Detect which cell encompasses the target text, then output its (x, y) center coordinate. 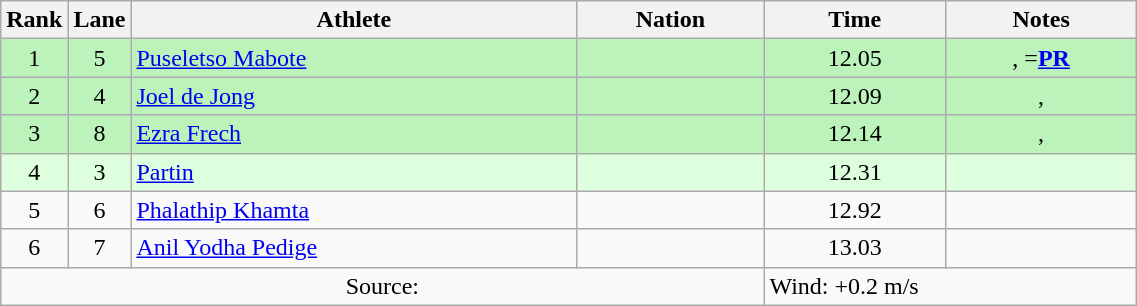
13.03 (854, 248)
Nation (670, 20)
Partin (354, 172)
Source: (382, 286)
8 (100, 134)
Wind: +0.2 m/s (950, 286)
7 (100, 248)
12.92 (854, 210)
Ezra Frech (354, 134)
12.05 (854, 58)
Phalathip Khamta (354, 210)
12.31 (854, 172)
12.09 (854, 96)
Lane (100, 20)
, =PR (1040, 58)
Time (854, 20)
Anil Yodha Pedige (354, 248)
Rank (34, 20)
12.14 (854, 134)
Puseletso Mabote (354, 58)
Notes (1040, 20)
Athlete (354, 20)
1 (34, 58)
2 (34, 96)
Joel de Jong (354, 96)
